Find where the given text appears and provide that cell's center as [x, y] coordinate. 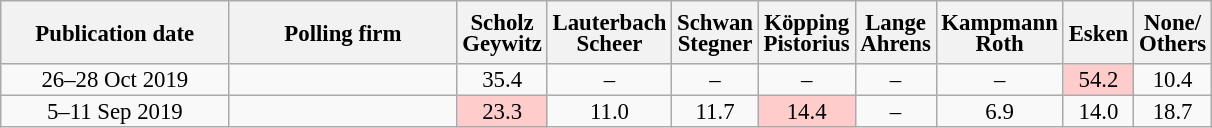
14.4 [806, 112]
ScholzGeywitz [502, 32]
LangeAhrens [896, 32]
5–11 Sep 2019 [115, 112]
LauterbachScheer [609, 32]
KöppingPistorius [806, 32]
11.7 [716, 112]
35.4 [502, 80]
10.4 [1173, 80]
14.0 [1098, 112]
54.2 [1098, 80]
23.3 [502, 112]
11.0 [609, 112]
SchwanStegner [716, 32]
Polling firm [343, 32]
None/Others [1173, 32]
KampmannRoth [1000, 32]
26–28 Oct 2019 [115, 80]
6.9 [1000, 112]
Esken [1098, 32]
18.7 [1173, 112]
Publication date [115, 32]
